Locate the cell with the specified text and output its [x, y] center coordinate. 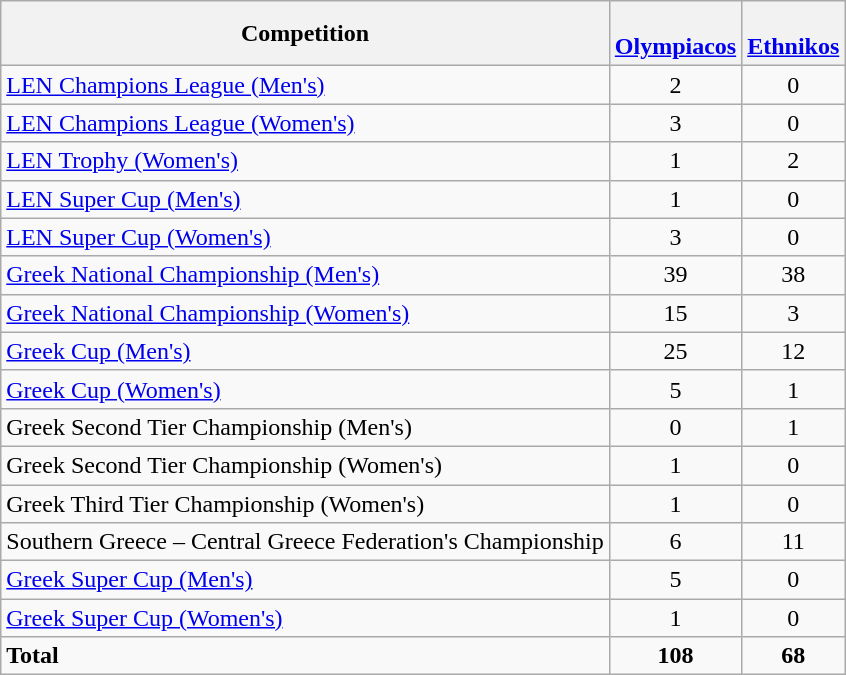
25 [675, 351]
LEN Champions League (Women's) [306, 123]
Greek Cup (Women's) [306, 389]
68 [794, 656]
Greek Second Tier Championship (Women's) [306, 465]
Greek Second Tier Championship (Men's) [306, 427]
15 [675, 313]
LEN Super Cup (Women's) [306, 237]
Greek Super Cup (Men's) [306, 580]
Greek National Championship (Men's) [306, 275]
108 [675, 656]
38 [794, 275]
Greek Cup (Men's) [306, 351]
Olympiacos [675, 34]
Competition [306, 34]
Southern Greece – Central Greece Federation's Championship [306, 542]
39 [675, 275]
LEN Super Cup (Men's) [306, 199]
LEN Champions League (Men's) [306, 85]
Greek Super Cup (Women's) [306, 618]
Greek National Championship (Women's) [306, 313]
Ethnikos [794, 34]
Total [306, 656]
LEN Trophy (Women's) [306, 161]
12 [794, 351]
Greek Third Tier Championship (Women's) [306, 503]
6 [675, 542]
11 [794, 542]
